Output the (x, y) coordinate of the center of the cell containing the given text.  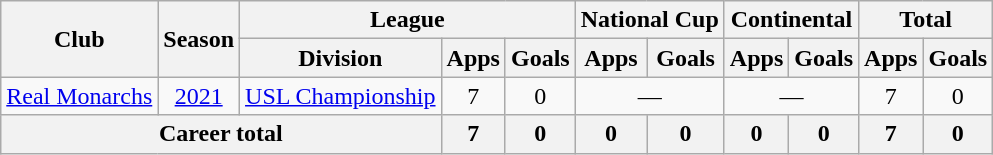
Division (341, 58)
Total (926, 20)
League (408, 20)
Real Monarchs (80, 96)
Club (80, 39)
Season (199, 39)
National Cup (650, 20)
2021 (199, 96)
USL Championship (341, 96)
Continental (791, 20)
Career total (221, 134)
